Identify which cell holds the provided text, then report its [X, Y] central coordinate. 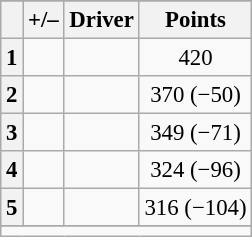
2 [12, 95]
3 [12, 133]
1 [12, 58]
+/– [44, 20]
420 [196, 58]
Points [196, 20]
349 (−71) [196, 133]
Driver [102, 20]
370 (−50) [196, 95]
324 (−96) [196, 170]
5 [12, 208]
316 (−104) [196, 208]
4 [12, 170]
